For the text-containing cell, return its midpoint in (x, y) coordinate format. 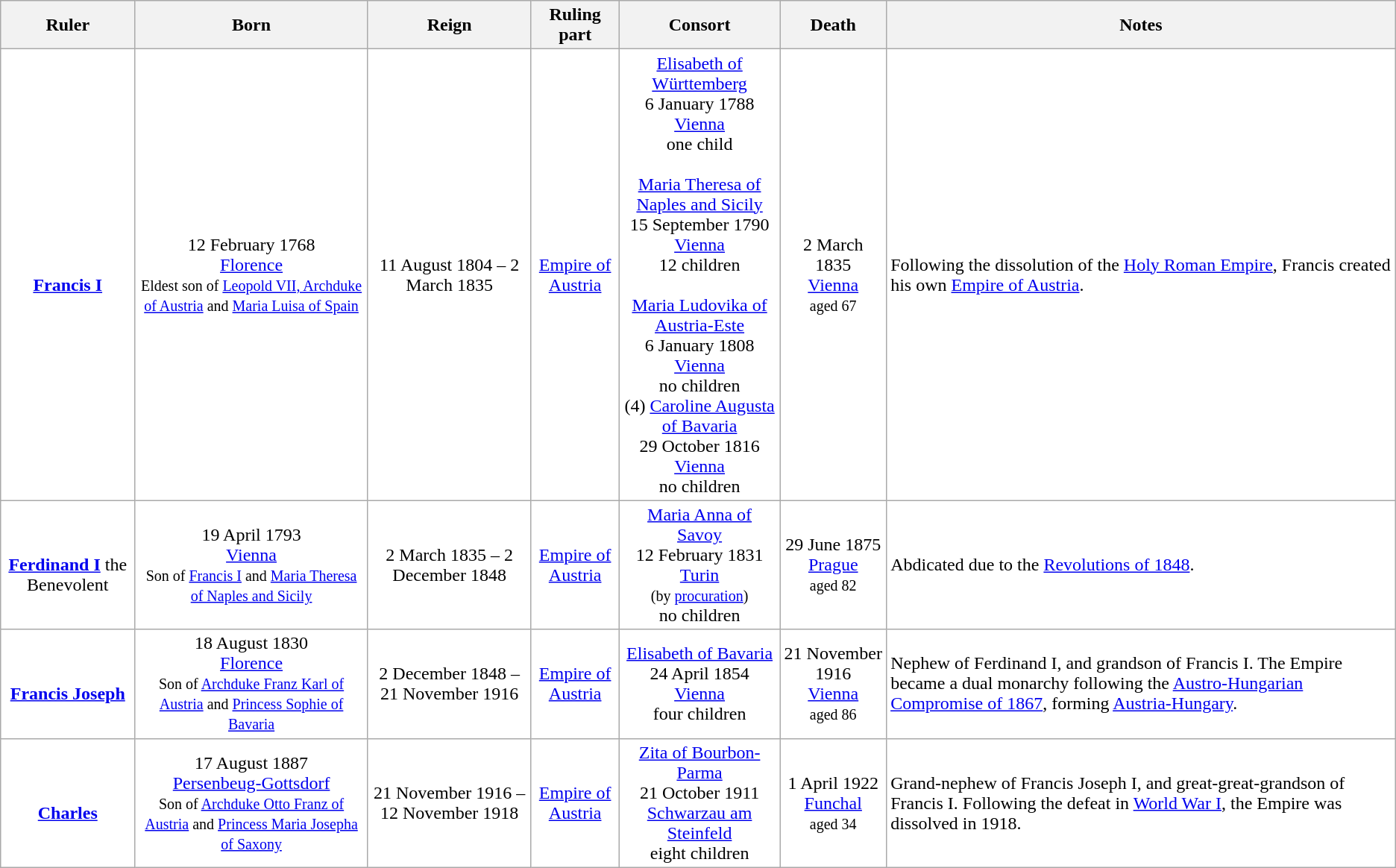
21 November 1916Viennaaged 86 (834, 684)
Consort (699, 25)
29 June 1875Pragueaged 82 (834, 565)
Notes (1141, 25)
21 November 1916 – 12 November 1918 (449, 802)
Following the dissolution of the Holy Roman Empire, Francis created his own Empire of Austria. (1141, 274)
Ruler (68, 25)
18 August 1830FlorenceSon of Archduke Franz Karl of Austria and Princess Sophie of Bavaria (252, 684)
Abdicated due to the Revolutions of 1848. (1141, 565)
Charles (68, 802)
Francis Joseph (68, 684)
17 August 1887Persenbeug-GottsdorfSon of Archduke Otto Franz of Austria and Princess Maria Josepha of Saxony (252, 802)
19 April 1793ViennaSon of Francis I and Maria Theresa of Naples and Sicily (252, 565)
2 March 1835 – 2 December 1848 (449, 565)
Zita of Bourbon-Parma21 October 1911Schwarzau am Steinfeldeight children (699, 802)
11 August 1804 – 2 March 1835 (449, 274)
Born (252, 25)
2 December 1848 – 21 November 1916 (449, 684)
1 April 1922Funchalaged 34 (834, 802)
2 March 1835Viennaaged 67 (834, 274)
Reign (449, 25)
Ruling part (575, 25)
Grand-nephew of Francis Joseph I, and great-great-grandson of Francis I. Following the defeat in World War I, the Empire was dissolved in 1918. (1141, 802)
Elisabeth of Bavaria24 April 1854Viennafour children (699, 684)
Ferdinand I the Benevolent (68, 565)
Maria Anna of Savoy12 February 1831Turin(by procuration)no children (699, 565)
12 February 1768FlorenceEldest son of Leopold VII, Archduke of Austria and Maria Luisa of Spain (252, 274)
Death (834, 25)
Francis I (68, 274)
